Provide the [X, Y] coordinate of the cell's center where the given text is located.  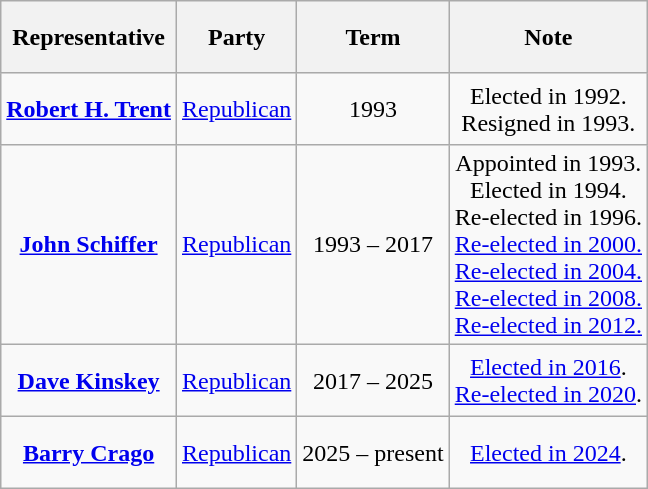
Robert H. Trent [89, 109]
Elected in 2016.Re-elected in 2020. [548, 381]
2025 – present [373, 453]
1993 – 2017 [373, 245]
Party [236, 37]
Elected in 1992.Resigned in 1993. [548, 109]
Dave Kinskey [89, 381]
Note [548, 37]
Term [373, 37]
John Schiffer [89, 245]
2017 – 2025 [373, 381]
Elected in 2024. [548, 453]
Appointed in 1993.Elected in 1994.Re-elected in 1996.Re-elected in 2000.Re-elected in 2004.Re-elected in 2008.Re-elected in 2012. [548, 245]
Barry Crago [89, 453]
Representative [89, 37]
1993 [373, 109]
